For the text-containing cell, return its midpoint in (x, y) coordinate format. 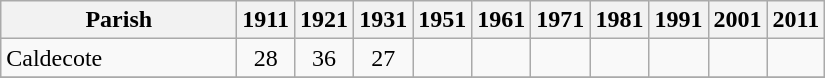
36 (324, 58)
2001 (738, 20)
1971 (560, 20)
1951 (442, 20)
27 (384, 58)
1961 (502, 20)
1991 (678, 20)
Caldecote (119, 58)
1981 (620, 20)
1921 (324, 20)
1931 (384, 20)
2011 (796, 20)
1911 (266, 20)
28 (266, 58)
Parish (119, 20)
